Extract the [x, y] coordinate from the center of the cell holding the provided text.  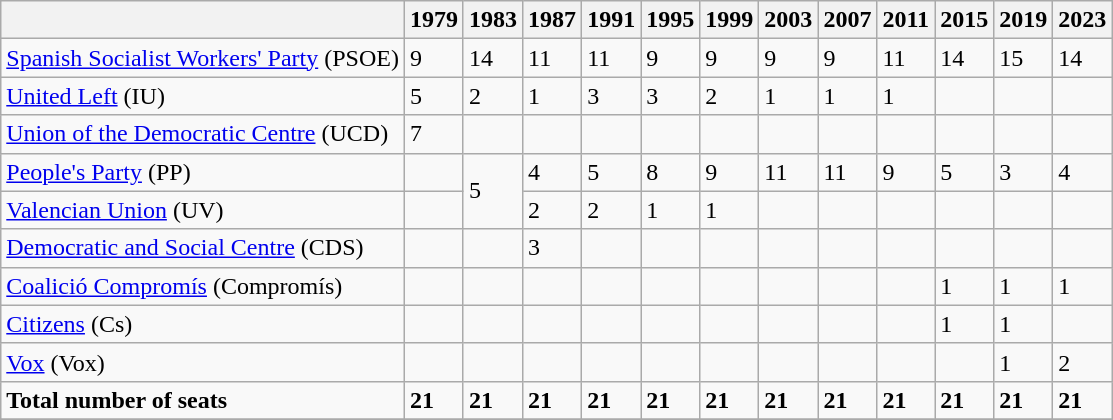
Vox (Vox) [203, 362]
People's Party (PP) [203, 172]
Valencian Union (UV) [203, 210]
1995 [670, 20]
2007 [848, 20]
15 [1024, 58]
Democratic and Social Centre (CDS) [203, 248]
United Left (IU) [203, 96]
2003 [788, 20]
Spanish Socialist Workers' Party (PSOE) [203, 58]
Union of the Democratic Centre (UCD) [203, 134]
1987 [552, 20]
2011 [906, 20]
Citizens (Cs) [203, 324]
2023 [1082, 20]
2015 [964, 20]
7 [434, 134]
1983 [492, 20]
Coalició Compromís (Compromís) [203, 286]
Total number of seats [203, 400]
2019 [1024, 20]
1999 [730, 20]
8 [670, 172]
1979 [434, 20]
1991 [612, 20]
